From the cell containing the given text, extract its center point as (x, y) coordinate. 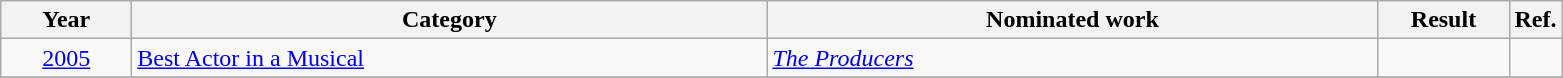
Nominated work (1072, 20)
2005 (66, 58)
Best Actor in a Musical (450, 58)
Result (1444, 20)
Ref. (1536, 20)
The Producers (1072, 58)
Category (450, 20)
Year (66, 20)
